Locate the cell with the specified text and output its (x, y) center coordinate. 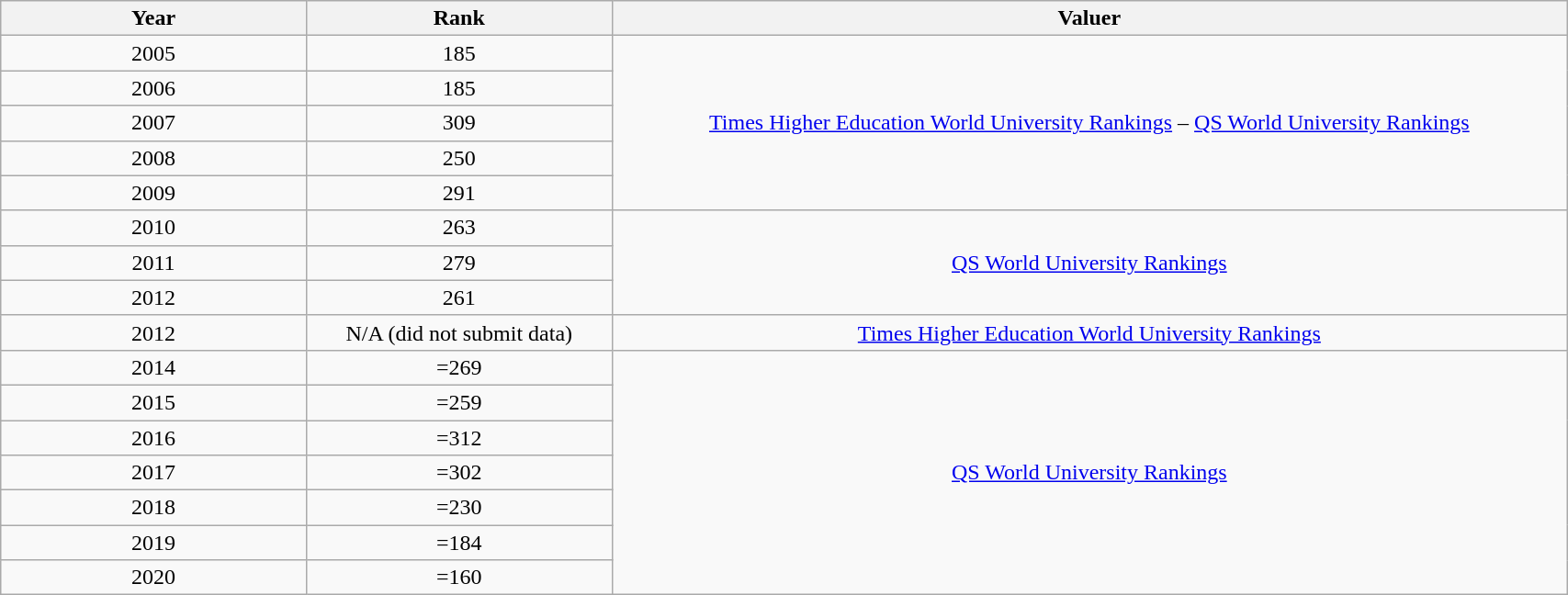
261 (459, 297)
2009 (154, 193)
=269 (459, 367)
Times Higher Education World University Rankings – QS World University Rankings (1089, 123)
=259 (459, 402)
2006 (154, 88)
309 (459, 123)
2015 (154, 402)
Times Higher Education World University Rankings (1089, 332)
2014 (154, 367)
2019 (154, 543)
2007 (154, 123)
250 (459, 158)
=312 (459, 438)
2011 (154, 263)
Rank (459, 18)
N/A (did not submit data) (459, 332)
2017 (154, 473)
2020 (154, 578)
2016 (154, 438)
=184 (459, 543)
2005 (154, 53)
291 (459, 193)
Year (154, 18)
263 (459, 228)
=230 (459, 508)
279 (459, 263)
2018 (154, 508)
=302 (459, 473)
=160 (459, 578)
2010 (154, 228)
Valuer (1089, 18)
2008 (154, 158)
